Provide the (x, y) coordinate of the cell's center where the given text is located.  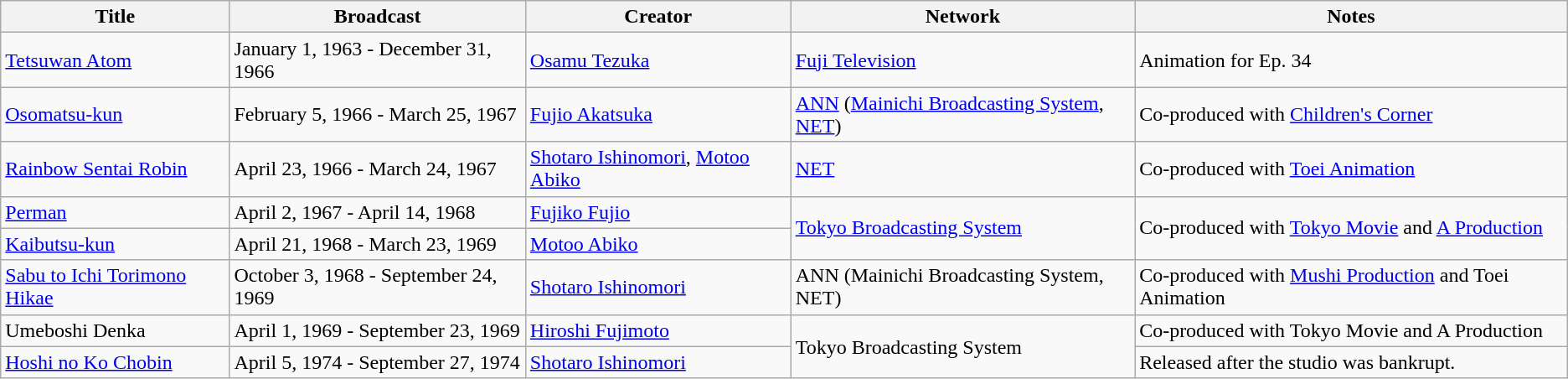
Umeboshi Denka (116, 330)
Perman (116, 212)
April 1, 1969 - September 23, 1969 (377, 330)
Tetsuwan Atom (116, 60)
Co-produced with Toei Animation (1352, 169)
NET (962, 169)
April 2, 1967 - April 14, 1968 (377, 212)
Network (962, 17)
Shotaro Ishinomori, Motoo Abiko (658, 169)
January 1, 1963 - December 31, 1966 (377, 60)
Fujio Akatsuka (658, 114)
April 21, 1968 - March 23, 1969 (377, 244)
Hoshi no Ko Chobin (116, 362)
Fuji Television (962, 60)
Released after the studio was bankrupt. (1352, 362)
Osamu Tezuka (658, 60)
Motoo Abiko (658, 244)
Notes (1352, 17)
Animation for Ep. 34 (1352, 60)
February 5, 1966 - March 25, 1967 (377, 114)
April 5, 1974 - September 27, 1974 (377, 362)
Osomatsu-kun (116, 114)
Co-produced with Children's Corner (1352, 114)
Fujiko Fujio (658, 212)
Co-produced with Mushi Production and Toei Animation (1352, 287)
October 3, 1968 - September 24, 1969 (377, 287)
Rainbow Sentai Robin (116, 169)
Sabu to Ichi Torimono Hikae (116, 287)
Kaibutsu-kun (116, 244)
Creator (658, 17)
Hiroshi Fujimoto (658, 330)
Title (116, 17)
April 23, 1966 - March 24, 1967 (377, 169)
Broadcast (377, 17)
